Locate the cell with the specified text and output its [x, y] center coordinate. 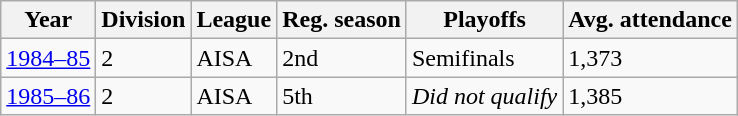
1985–86 [48, 96]
1984–85 [48, 58]
Year [48, 20]
1,373 [650, 58]
Semifinals [484, 58]
5th [342, 96]
1,385 [650, 96]
Did not qualify [484, 96]
2nd [342, 58]
Avg. attendance [650, 20]
League [234, 20]
Reg. season [342, 20]
Playoffs [484, 20]
Division [144, 20]
